Scan for the cell matching the given text and deliver its (X, Y) coordinate at center. 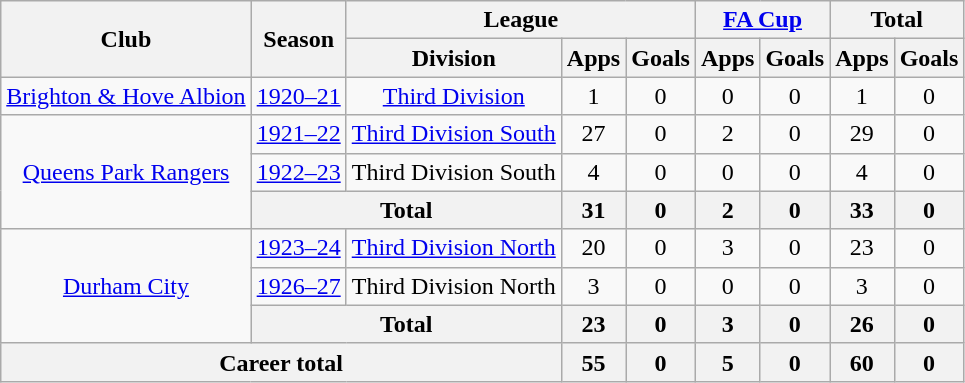
27 (593, 134)
55 (593, 362)
31 (593, 210)
Durham City (126, 286)
Club (126, 39)
Queens Park Rangers (126, 172)
20 (593, 248)
Season (298, 39)
Career total (282, 362)
FA Cup (762, 20)
1922–23 (298, 172)
5 (727, 362)
1923–24 (298, 248)
League (520, 20)
1920–21 (298, 96)
Third Division (454, 96)
1921–22 (298, 134)
Division (454, 58)
26 (862, 324)
1926–27 (298, 286)
60 (862, 362)
33 (862, 210)
29 (862, 134)
Brighton & Hove Albion (126, 96)
